Extract the (x, y) coordinate from the center of the cell holding the provided text.  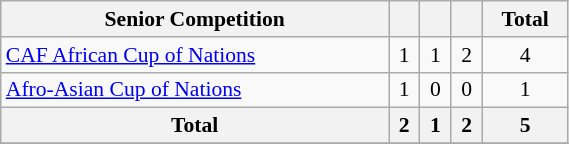
5 (525, 126)
4 (525, 55)
CAF African Cup of Nations (195, 55)
Afro-Asian Cup of Nations (195, 90)
Senior Competition (195, 19)
